Pinpoint the cell where the given text exists, returning its [x, y] midpoint coordinate. 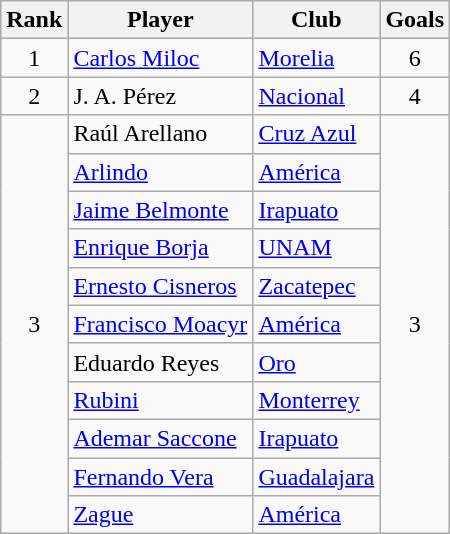
Arlindo [160, 172]
Zague [160, 515]
J. A. Pérez [160, 96]
Oro [316, 362]
Cruz Azul [316, 134]
Francisco Moacyr [160, 324]
2 [34, 96]
6 [415, 58]
Rank [34, 20]
1 [34, 58]
Zacatepec [316, 286]
Guadalajara [316, 477]
Goals [415, 20]
Eduardo Reyes [160, 362]
Ernesto Cisneros [160, 286]
Monterrey [316, 400]
Enrique Borja [160, 248]
Morelia [316, 58]
4 [415, 96]
Ademar Saccone [160, 438]
Carlos Miloc [160, 58]
Fernando Vera [160, 477]
UNAM [316, 248]
Rubini [160, 400]
Nacional [316, 96]
Jaime Belmonte [160, 210]
Player [160, 20]
Club [316, 20]
Raúl Arellano [160, 134]
